Find where the given text appears and provide that cell's center as [x, y] coordinate. 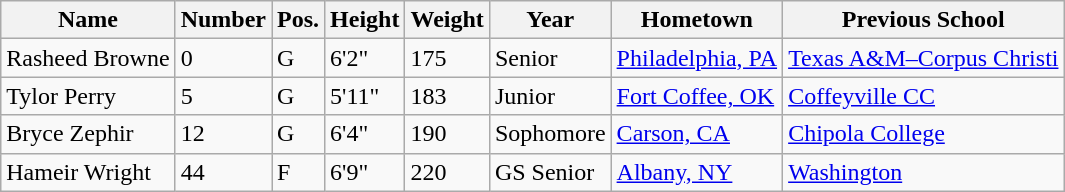
Albany, NY [697, 172]
183 [447, 96]
Bryce Zephir [88, 134]
6'4" [365, 134]
Fort Coffee, OK [697, 96]
Carson, CA [697, 134]
Philadelphia, PA [697, 58]
Washington [924, 172]
Junior [550, 96]
Texas A&M–Corpus Christi [924, 58]
Chipola College [924, 134]
44 [223, 172]
0 [223, 58]
220 [447, 172]
Tylor Perry [88, 96]
Coffeyville CC [924, 96]
Hameir Wright [88, 172]
Name [88, 20]
175 [447, 58]
GS Senior [550, 172]
12 [223, 134]
Pos. [298, 20]
190 [447, 134]
F [298, 172]
6'9" [365, 172]
5 [223, 96]
Height [365, 20]
Rasheed Browne [88, 58]
Sophomore [550, 134]
Previous School [924, 20]
Year [550, 20]
6'2" [365, 58]
Hometown [697, 20]
Number [223, 20]
5'11" [365, 96]
Senior [550, 58]
Weight [447, 20]
